Capture the cell that displays the provided text and extract its (X, Y) central coordinate. 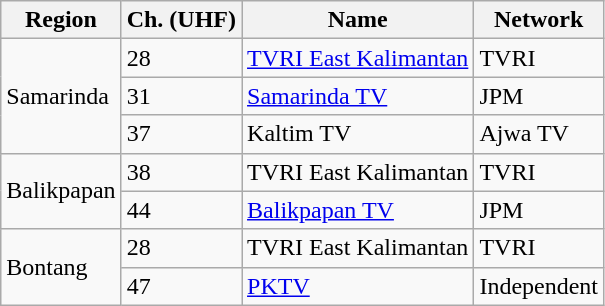
PKTV (358, 286)
Ch. (UHF) (181, 20)
Kaltim TV (358, 134)
Bontang (61, 267)
37 (181, 134)
Balikpapan TV (358, 210)
Ajwa TV (539, 134)
Name (358, 20)
47 (181, 286)
Samarinda (61, 96)
44 (181, 210)
Balikpapan (61, 191)
Independent (539, 286)
Samarinda TV (358, 96)
Region (61, 20)
38 (181, 172)
Network (539, 20)
31 (181, 96)
